Return the (x, y) coordinate for the center point of the cell that contains the specified text.  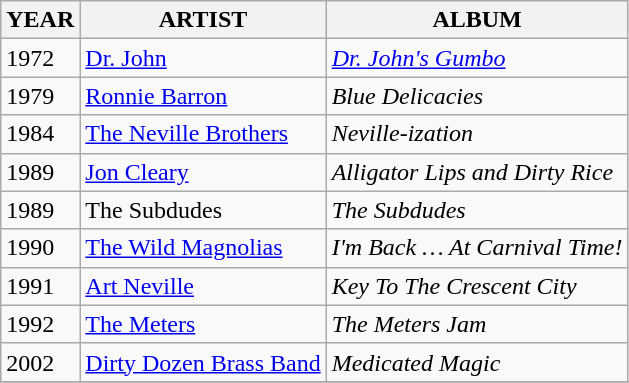
The Meters (203, 324)
Jon Cleary (203, 172)
1992 (40, 324)
1979 (40, 96)
Ronnie Barron (203, 96)
1984 (40, 134)
ALBUM (477, 20)
2002 (40, 362)
Dr. John's Gumbo (477, 58)
The Wild Magnolias (203, 248)
ARTIST (203, 20)
The Meters Jam (477, 324)
Dirty Dozen Brass Band (203, 362)
Art Neville (203, 286)
Key To The Crescent City (477, 286)
Dr. John (203, 58)
Medicated Magic (477, 362)
1990 (40, 248)
1991 (40, 286)
Alligator Lips and Dirty Rice (477, 172)
I'm Back … At Carnival Time! (477, 248)
YEAR (40, 20)
The Neville Brothers (203, 134)
Blue Delicacies (477, 96)
1972 (40, 58)
Neville-ization (477, 134)
